Scan for the cell matching the given text and deliver its [x, y] coordinate at center. 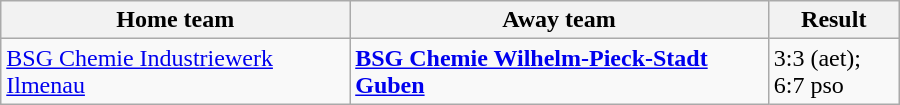
Home team [176, 20]
BSG Chemie Wilhelm-Pieck-Stadt Guben [559, 72]
Away team [559, 20]
BSG Chemie Industriewerk Ilmenau [176, 72]
3:3 (aet); 6:7 pso [834, 72]
Result [834, 20]
